Search for the cell housing the specified text and yield its (X, Y) center coordinate. 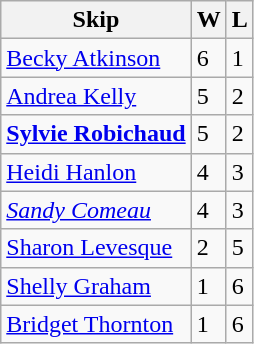
Andrea Kelly (96, 96)
Heidi Hanlon (96, 172)
Sylvie Robichaud (96, 134)
Sharon Levesque (96, 248)
Skip (96, 20)
Sandy Comeau (96, 210)
Bridget Thornton (96, 324)
L (240, 20)
Becky Atkinson (96, 58)
Shelly Graham (96, 286)
W (208, 20)
